Determine the [X, Y] coordinate at the center of the cell enclosing the given text.  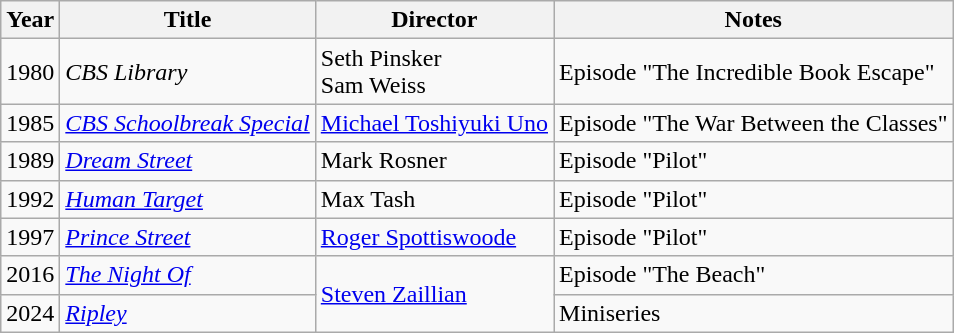
Human Target [188, 199]
Director [434, 20]
1985 [30, 123]
2016 [30, 275]
CBS Schoolbreak Special [188, 123]
Notes [754, 20]
CBS Library [188, 72]
Dream Street [188, 161]
Prince Street [188, 237]
Steven Zaillian [434, 294]
Michael Toshiyuki Uno [434, 123]
Episode "The War Between the Classes" [754, 123]
Max Tash [434, 199]
Year [30, 20]
Seth PinskerSam Weiss [434, 72]
Episode "The Incredible Book Escape" [754, 72]
Title [188, 20]
1980 [30, 72]
The Night Of [188, 275]
1997 [30, 237]
Ripley [188, 313]
2024 [30, 313]
Miniseries [754, 313]
Episode "The Beach" [754, 275]
Mark Rosner [434, 161]
1989 [30, 161]
1992 [30, 199]
Roger Spottiswoode [434, 237]
